From the cell containing the given text, extract its center point as [x, y] coordinate. 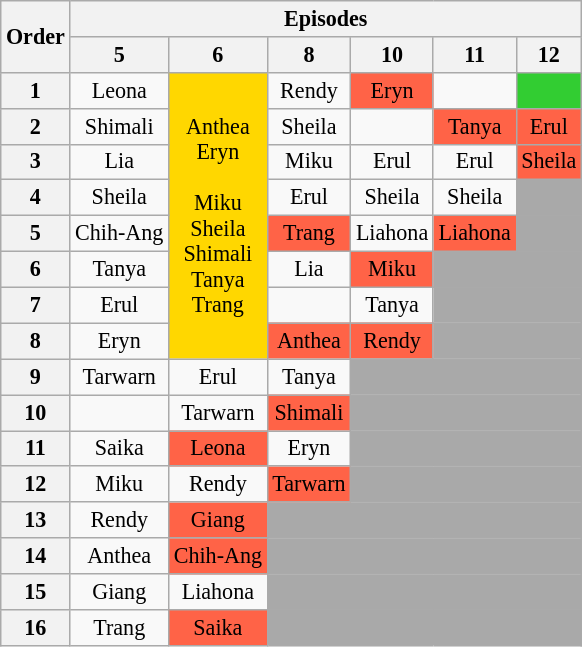
13 [36, 520]
AntheaErynMikuSheilaShimaliTanyaTrang [218, 215]
7 [36, 305]
2 [36, 126]
3 [36, 162]
15 [36, 591]
14 [36, 556]
1 [36, 90]
Episodes [326, 18]
Order [36, 36]
4 [36, 198]
16 [36, 627]
9 [36, 377]
